Search for the cell housing the specified text and yield its (x, y) center coordinate. 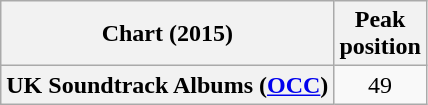
UK Soundtrack Albums (OCC) (168, 85)
Chart (2015) (168, 34)
Peakposition (380, 34)
49 (380, 85)
